Return (x, y) of the center of cell containing provided text 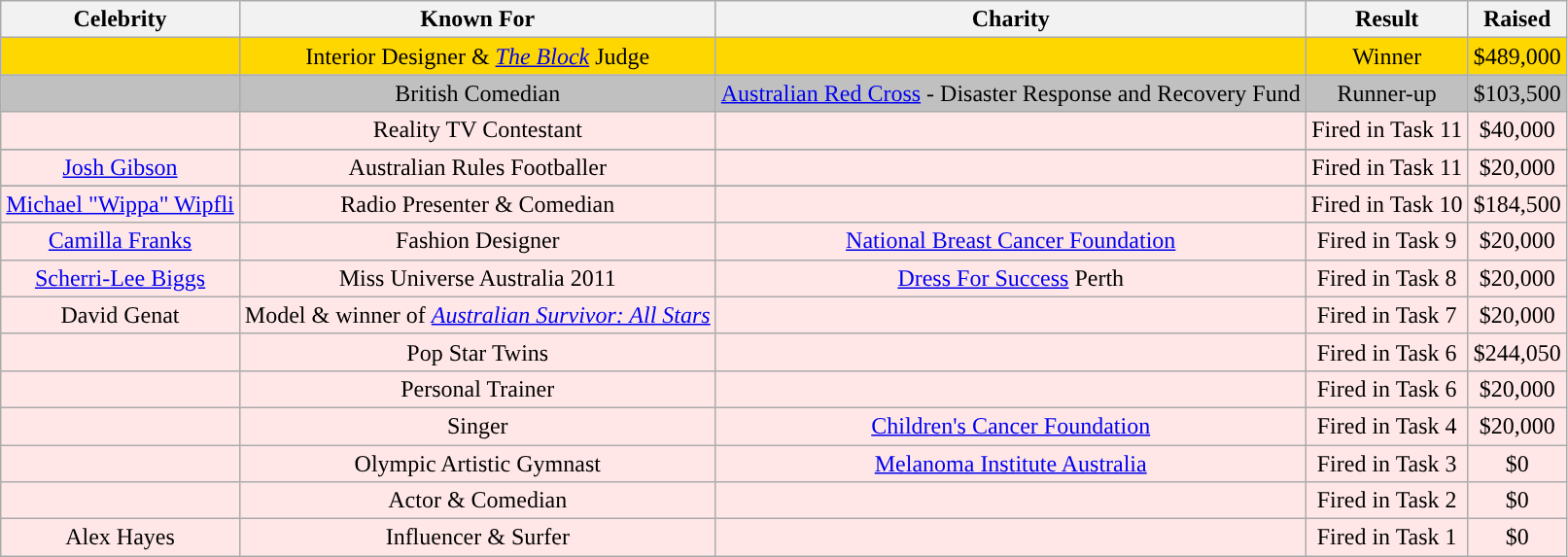
Singer (477, 426)
Alex Hayes (121, 538)
Fired in Task 1 (1386, 538)
Known For (477, 19)
Winner (1386, 56)
Reality TV Contestant (477, 130)
Charity (1011, 19)
$184,500 (1516, 204)
Celebrity (121, 19)
Fired in Task 2 (1386, 501)
Fired in Task 9 (1386, 241)
Australian Rules Footballer (477, 167)
Olympic Artistic Gymnast (477, 464)
Fired in Task 10 (1386, 204)
Fired in Task 7 (1386, 315)
Dress For Success Perth (1011, 278)
David Genat (121, 315)
$40,000 (1516, 130)
Radio Presenter & Comedian (477, 204)
Melanoma Institute Australia (1011, 464)
Camilla Franks (121, 241)
Model & winner of Australian Survivor: All Stars (477, 315)
National Breast Cancer Foundation (1011, 241)
Fashion Designer (477, 241)
$103,500 (1516, 93)
Miss Universe Australia 2011 (477, 278)
Fired in Task 3 (1386, 464)
Fired in Task 8 (1386, 278)
British Comedian (477, 93)
Actor & Comedian (477, 501)
Influencer & Surfer (477, 538)
Fired in Task 4 (1386, 426)
Scherri-Lee Biggs (121, 278)
$244,050 (1516, 352)
Australian Red Cross - Disaster Response and Recovery Fund (1011, 93)
$489,000 (1516, 56)
Pop Star Twins (477, 352)
Josh Gibson (121, 167)
Michael "Wippa" Wipfli (121, 204)
Personal Trainer (477, 389)
Raised (1516, 19)
Runner-up (1386, 93)
Interior Designer & The Block Judge (477, 56)
Children's Cancer Foundation (1011, 426)
Result (1386, 19)
